Identify which cell holds the provided text, then report its [x, y] central coordinate. 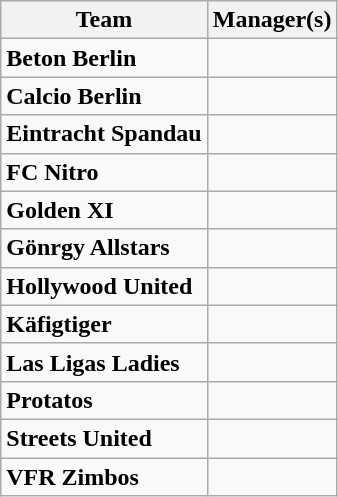
Team [104, 20]
Calcio Berlin [104, 96]
Gönrgy Allstars [104, 248]
FC Nitro [104, 172]
Las Ligas Ladies [104, 362]
Manager(s) [272, 20]
Protatos [104, 400]
Golden XI [104, 210]
VFR Zimbos [104, 477]
Hollywood United [104, 286]
Eintracht Spandau [104, 134]
Käfigtiger [104, 324]
Streets United [104, 438]
Beton Berlin [104, 58]
